Identify which cell holds the provided text, then report its [x, y] central coordinate. 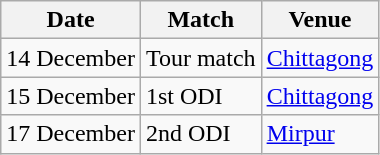
15 December [71, 96]
Date [71, 20]
Mirpur [320, 134]
1st ODI [200, 96]
2nd ODI [200, 134]
Match [200, 20]
Tour match [200, 58]
17 December [71, 134]
Venue [320, 20]
14 December [71, 58]
